Return the (x, y) coordinate for the center point of the cell that contains the specified text.  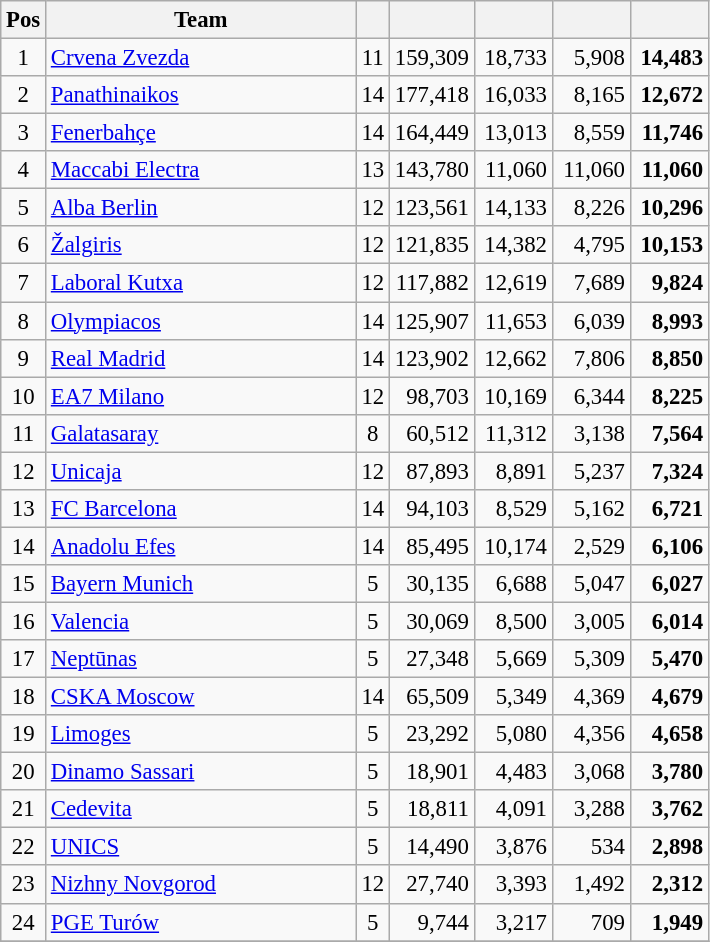
65,509 (432, 697)
Žalgiris (202, 245)
7,806 (591, 358)
3,288 (591, 809)
3,876 (513, 847)
87,893 (432, 471)
24 (24, 922)
159,309 (432, 58)
4,679 (669, 697)
PGE Turów (202, 922)
121,835 (432, 245)
3,217 (513, 922)
7 (24, 283)
5,470 (669, 659)
20 (24, 772)
15 (24, 584)
5,349 (513, 697)
9 (24, 358)
8,226 (591, 208)
16,033 (513, 95)
Team (202, 20)
18 (24, 697)
Olympiacos (202, 321)
5,162 (591, 509)
1,949 (669, 922)
13,013 (513, 133)
5,309 (591, 659)
60,512 (432, 433)
19 (24, 734)
8,850 (669, 358)
7,324 (669, 471)
2 (24, 95)
Nizhny Novgorod (202, 885)
4,658 (669, 734)
Bayern Munich (202, 584)
CSKA Moscow (202, 697)
30,069 (432, 621)
16 (24, 621)
94,103 (432, 509)
Unicaja (202, 471)
6,688 (513, 584)
Valencia (202, 621)
6,106 (669, 546)
6,014 (669, 621)
14,133 (513, 208)
23 (24, 885)
1 (24, 58)
Crvena Zvezda (202, 58)
18,811 (432, 809)
3,780 (669, 772)
123,561 (432, 208)
117,882 (432, 283)
6,039 (591, 321)
12,662 (513, 358)
709 (591, 922)
7,564 (669, 433)
4,795 (591, 245)
Cedevita (202, 809)
Anadolu Efes (202, 546)
5,237 (591, 471)
534 (591, 847)
18,733 (513, 58)
143,780 (432, 170)
7,689 (591, 283)
3,138 (591, 433)
14,483 (669, 58)
EA7 Milano (202, 396)
14,382 (513, 245)
14,490 (432, 847)
3,068 (591, 772)
Dinamo Sassari (202, 772)
Alba Berlin (202, 208)
10,153 (669, 245)
4 (24, 170)
8,559 (591, 133)
5,908 (591, 58)
10,169 (513, 396)
10,174 (513, 546)
177,418 (432, 95)
85,495 (432, 546)
3,762 (669, 809)
5,669 (513, 659)
30,135 (432, 584)
8,500 (513, 621)
UNICS (202, 847)
18,901 (432, 772)
3,005 (591, 621)
2,529 (591, 546)
12,672 (669, 95)
125,907 (432, 321)
11,653 (513, 321)
9,744 (432, 922)
3 (24, 133)
Fenerbahçe (202, 133)
6,721 (669, 509)
1,492 (591, 885)
21 (24, 809)
8,165 (591, 95)
123,902 (432, 358)
9,824 (669, 283)
8,529 (513, 509)
Panathinaikos (202, 95)
3,393 (513, 885)
8,225 (669, 396)
10 (24, 396)
Limoges (202, 734)
11,312 (513, 433)
Neptūnas (202, 659)
5,080 (513, 734)
17 (24, 659)
6,027 (669, 584)
12,619 (513, 283)
8,993 (669, 321)
Maccabi Electra (202, 170)
164,449 (432, 133)
4,356 (591, 734)
98,703 (432, 396)
6,344 (591, 396)
Real Madrid (202, 358)
Pos (24, 20)
4,483 (513, 772)
27,740 (432, 885)
2,898 (669, 847)
4,091 (513, 809)
Galatasaray (202, 433)
2,312 (669, 885)
23,292 (432, 734)
6 (24, 245)
27,348 (432, 659)
8,891 (513, 471)
5,047 (591, 584)
22 (24, 847)
FC Barcelona (202, 509)
Laboral Kutxa (202, 283)
4,369 (591, 697)
11,746 (669, 133)
10,296 (669, 208)
